Return [x, y] of the center of cell containing provided text 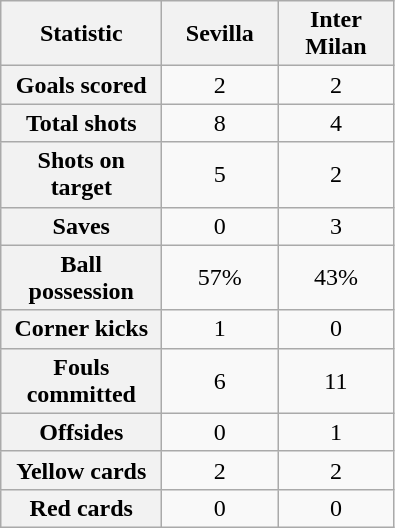
Yellow cards [82, 470]
Inter Milan [336, 34]
6 [220, 380]
11 [336, 380]
8 [220, 123]
Statistic [82, 34]
Shots on target [82, 174]
Sevilla [220, 34]
4 [336, 123]
5 [220, 174]
Ball possession [82, 278]
57% [220, 278]
Fouls committed [82, 380]
Goals scored [82, 85]
Offsides [82, 432]
Red cards [82, 508]
43% [336, 278]
Saves [82, 226]
Total shots [82, 123]
3 [336, 226]
Corner kicks [82, 329]
